Capture the cell that displays the provided text and extract its [X, Y] central coordinate. 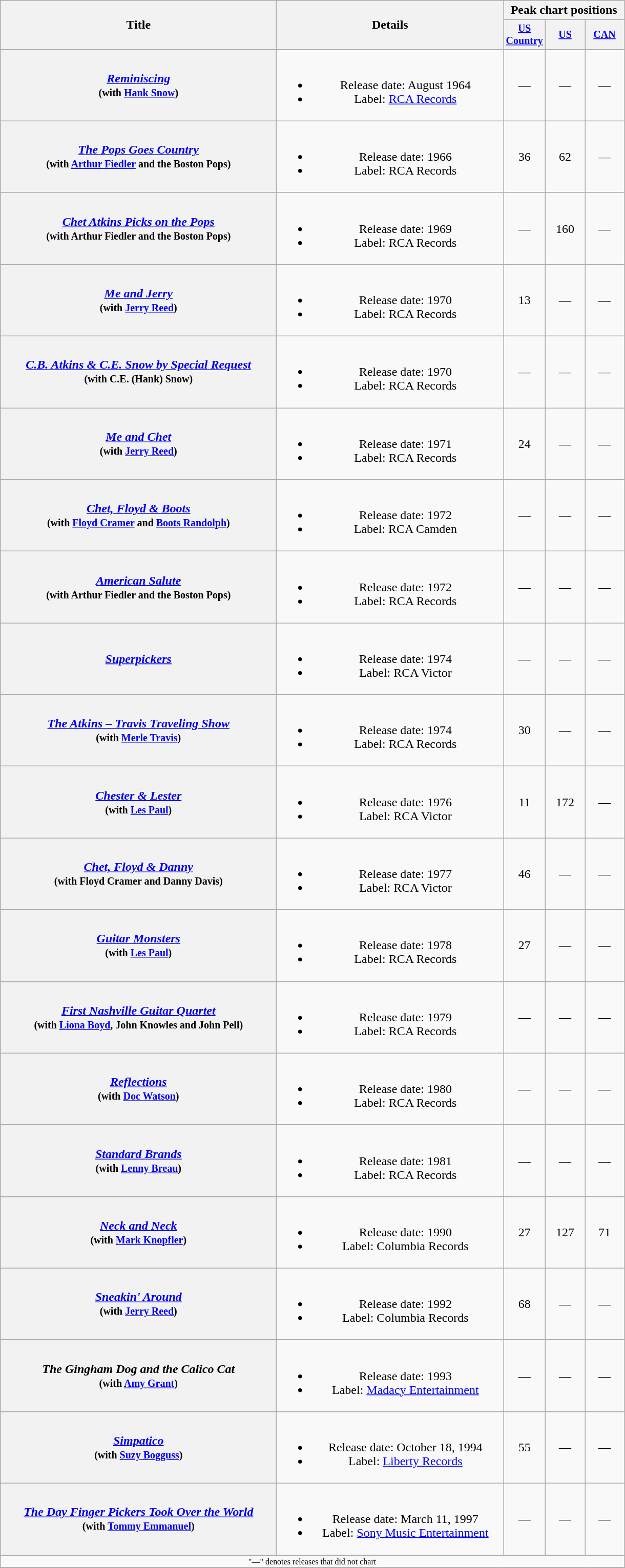
Guitar Monsters(with Les Paul) [138, 946]
"—" denotes releases that did not chart [312, 1561]
Release date: October 18, 1994Label: Liberty Records [390, 1447]
US [566, 35]
The Gingham Dog and the Calico Cat(with Amy Grant) [138, 1376]
62 [566, 157]
The Atkins – Travis Traveling Show(with Merle Travis) [138, 731]
68 [525, 1304]
71 [605, 1232]
127 [566, 1232]
Release date: March 11, 1997Label: Sony Music Entertainment [390, 1519]
Release date: 1971Label: RCA Records [390, 444]
Chet, Floyd & Boots(with Floyd Cramer and Boots Randolph) [138, 515]
Title [138, 25]
Release date: August 1964Label: RCA Records [390, 85]
55 [525, 1447]
Chester & Lester(with Les Paul) [138, 802]
24 [525, 444]
CAN [605, 35]
Release date: 1972Label: RCA Camden [390, 515]
The Pops Goes Country(with Arthur Fiedler and the Boston Pops) [138, 157]
172 [566, 802]
US Country [525, 35]
Details [390, 25]
36 [525, 157]
Release date: 1979Label: RCA Records [390, 1017]
American Salute(with Arthur Fiedler and the Boston Pops) [138, 587]
Release date: 1980Label: RCA Records [390, 1089]
Release date: 1990Label: Columbia Records [390, 1232]
Release date: 1972Label: RCA Records [390, 587]
Release date: 1981Label: RCA Records [390, 1161]
Chet, Floyd & Danny(with Floyd Cramer and Danny Davis) [138, 874]
Reminiscing(with Hank Snow) [138, 85]
First Nashville Guitar Quartet(with Liona Boyd, John Knowles and John Pell) [138, 1017]
Me and Jerry(with Jerry Reed) [138, 300]
C.B. Atkins & C.E. Snow by Special Request(with C.E. (Hank) Snow) [138, 372]
Release date: 1974Label: RCA Records [390, 731]
Reflections(with Doc Watson) [138, 1089]
Release date: 1993Label: Madacy Entertainment [390, 1376]
Release date: 1969Label: RCA Records [390, 228]
Release date: 1974Label: RCA Victor [390, 659]
Neck and Neck(with Mark Knopfler) [138, 1232]
Me and Chet(with Jerry Reed) [138, 444]
Release date: 1966Label: RCA Records [390, 157]
160 [566, 228]
Chet Atkins Picks on the Pops(with Arthur Fiedler and the Boston Pops) [138, 228]
Peak chart positions [564, 10]
11 [525, 802]
Release date: 1992Label: Columbia Records [390, 1304]
Standard Brands(with Lenny Breau) [138, 1161]
46 [525, 874]
13 [525, 300]
Superpickers [138, 659]
Simpatico(with Suzy Bogguss) [138, 1447]
Release date: 1978Label: RCA Records [390, 946]
The Day Finger Pickers Took Over the World(with Tommy Emmanuel) [138, 1519]
30 [525, 731]
Release date: 1977Label: RCA Victor [390, 874]
Release date: 1976Label: RCA Victor [390, 802]
Sneakin' Around(with Jerry Reed) [138, 1304]
